Return [x, y] of the center of cell containing provided text 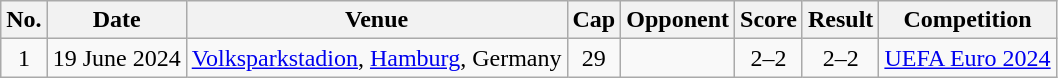
No. [24, 20]
Score [769, 20]
Volksparkstadion, Hamburg, Germany [376, 58]
Result [840, 20]
Opponent [678, 20]
1 [24, 58]
Competition [968, 20]
Cap [594, 20]
UEFA Euro 2024 [968, 58]
29 [594, 58]
19 June 2024 [116, 58]
Date [116, 20]
Venue [376, 20]
